Identify which cell holds the provided text, then report its (X, Y) central coordinate. 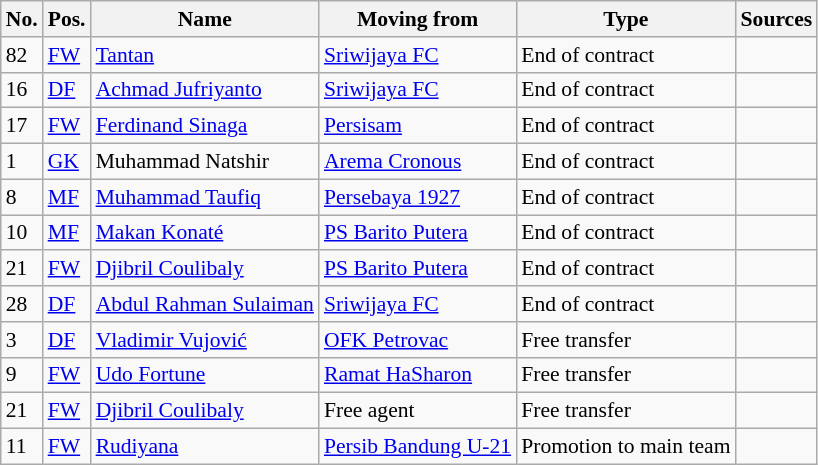
Promotion to main team (626, 447)
Persib Bandung U-21 (418, 447)
3 (22, 340)
16 (22, 90)
Name (205, 19)
Vladimir Vujović (205, 340)
Type (626, 19)
Persisam (418, 126)
10 (22, 233)
Pos. (67, 19)
OFK Petrovac (418, 340)
9 (22, 375)
Udo Fortune (205, 375)
Ramat HaSharon (418, 375)
No. (22, 19)
Persebaya 1927 (418, 197)
Rudiyana (205, 447)
Free agent (418, 411)
GK (67, 162)
1 (22, 162)
Makan Konaté (205, 233)
8 (22, 197)
Muhammad Taufiq (205, 197)
28 (22, 304)
82 (22, 55)
11 (22, 447)
17 (22, 126)
Abdul Rahman Sulaiman (205, 304)
Tantan (205, 55)
Ferdinand Sinaga (205, 126)
Sources (777, 19)
Achmad Jufriyanto (205, 90)
Arema Cronous (418, 162)
Moving from (418, 19)
Muhammad Natshir (205, 162)
